Determine the (x, y) coordinate at the center of the cell enclosing the given text.  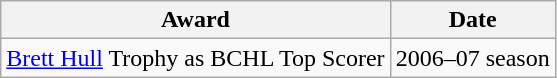
Brett Hull Trophy as BCHL Top Scorer (196, 58)
Date (472, 20)
2006–07 season (472, 58)
Award (196, 20)
